Find where the given text appears and provide that cell's center as (x, y) coordinate. 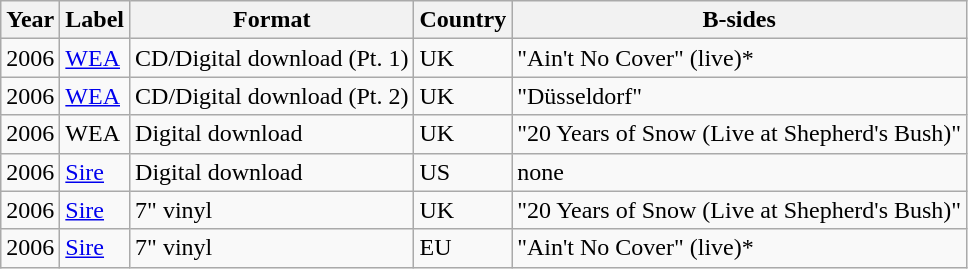
"Düsseldorf" (740, 96)
B-sides (740, 20)
Year (30, 20)
Label (95, 20)
CD/Digital download (Pt. 2) (272, 96)
Country (463, 20)
CD/Digital download (Pt. 1) (272, 58)
US (463, 172)
none (740, 172)
EU (463, 248)
Format (272, 20)
